Identify which cell holds the provided text, then report its [X, Y] central coordinate. 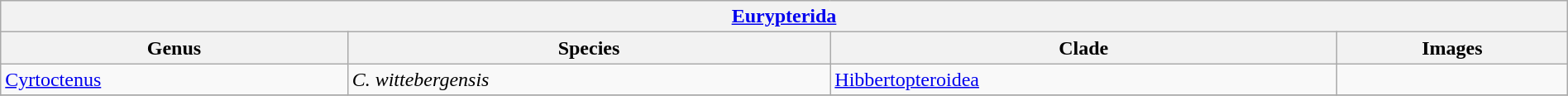
C. wittebergensis [589, 79]
Cyrtoctenus [174, 79]
Clade [1083, 48]
Species [589, 48]
Hibbertopteroidea [1083, 79]
Images [1452, 48]
Genus [174, 48]
Eurypterida [784, 17]
